Pinpoint the cell where the given text exists, returning its [x, y] midpoint coordinate. 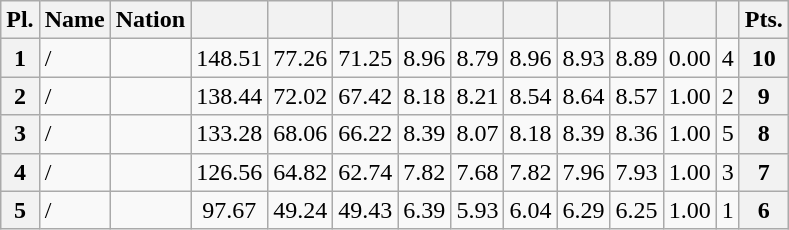
Pts. [764, 20]
8.89 [636, 58]
10 [764, 58]
8 [764, 134]
5.93 [478, 210]
62.74 [366, 172]
72.02 [300, 96]
7.68 [478, 172]
49.24 [300, 210]
8.57 [636, 96]
8.54 [530, 96]
7.93 [636, 172]
Name [74, 20]
6.29 [584, 210]
64.82 [300, 172]
6.25 [636, 210]
8.36 [636, 134]
67.42 [366, 96]
71.25 [366, 58]
6 [764, 210]
8.21 [478, 96]
Nation [150, 20]
7 [764, 172]
6.39 [424, 210]
6.04 [530, 210]
68.06 [300, 134]
138.44 [230, 96]
8.93 [584, 58]
126.56 [230, 172]
8.64 [584, 96]
49.43 [366, 210]
9 [764, 96]
8.07 [478, 134]
Pl. [20, 20]
0.00 [690, 58]
97.67 [230, 210]
7.96 [584, 172]
77.26 [300, 58]
133.28 [230, 134]
8.79 [478, 58]
148.51 [230, 58]
66.22 [366, 134]
